Output the [x, y] coordinate of the center of the cell containing the given text.  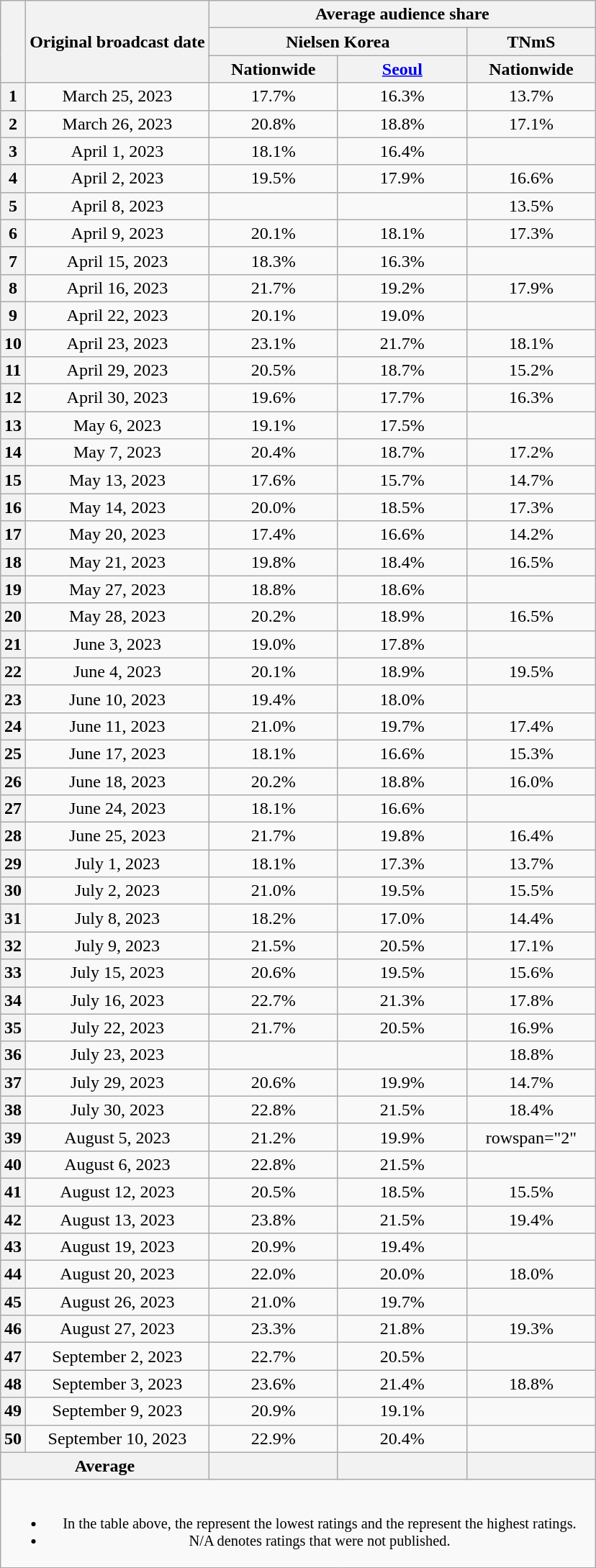
May 7, 2023 [118, 453]
19.3% [531, 1329]
August 6, 2023 [118, 1164]
rowspan="2" [531, 1137]
August 12, 2023 [118, 1192]
11 [13, 371]
20.8% [274, 124]
14.2% [531, 535]
42 [13, 1220]
16 [13, 507]
August 26, 2023 [118, 1302]
18.3% [274, 260]
9 [13, 315]
31 [13, 918]
2 [13, 124]
May 14, 2023 [118, 507]
14.4% [531, 918]
46 [13, 1329]
May 13, 2023 [118, 480]
39 [13, 1137]
April 15, 2023 [118, 260]
May 20, 2023 [118, 535]
17.2% [531, 453]
10 [13, 343]
Original broadcast date [118, 42]
Average [105, 1466]
23.8% [274, 1220]
33 [13, 973]
April 1, 2023 [118, 151]
19.2% [402, 288]
15.2% [531, 371]
8 [13, 288]
June 17, 2023 [118, 753]
23.6% [274, 1384]
21 [13, 644]
April 29, 2023 [118, 371]
July 29, 2023 [118, 1082]
21.8% [402, 1329]
April 2, 2023 [118, 178]
22 [13, 671]
May 6, 2023 [118, 425]
May 27, 2023 [118, 589]
June 11, 2023 [118, 726]
July 22, 2023 [118, 1028]
August 19, 2023 [118, 1247]
15.3% [531, 753]
35 [13, 1028]
April 22, 2023 [118, 315]
August 20, 2023 [118, 1274]
April 9, 2023 [118, 233]
September 10, 2023 [118, 1438]
24 [13, 726]
29 [13, 864]
September 2, 2023 [118, 1356]
18.6% [402, 589]
14 [13, 453]
April 8, 2023 [118, 206]
September 3, 2023 [118, 1384]
July 9, 2023 [118, 946]
3 [13, 151]
Seoul [402, 69]
47 [13, 1356]
1 [13, 96]
15.7% [402, 480]
50 [13, 1438]
16.0% [531, 781]
4 [13, 178]
April 16, 2023 [118, 288]
45 [13, 1302]
June 3, 2023 [118, 644]
June 10, 2023 [118, 699]
17.6% [274, 480]
21.2% [274, 1137]
48 [13, 1384]
21.3% [402, 1000]
32 [13, 946]
August 27, 2023 [118, 1329]
34 [13, 1000]
September 9, 2023 [118, 1411]
13.5% [531, 206]
28 [13, 836]
19.6% [274, 398]
13 [13, 425]
21.4% [402, 1384]
23 [13, 699]
TNmS [531, 42]
41 [13, 1192]
July 1, 2023 [118, 864]
Nielsen Korea [338, 42]
Average audience share [402, 14]
22.9% [274, 1438]
22.0% [274, 1274]
July 30, 2023 [118, 1110]
23.3% [274, 1329]
June 18, 2023 [118, 781]
August 13, 2023 [118, 1220]
April 30, 2023 [118, 398]
July 16, 2023 [118, 1000]
40 [13, 1164]
17 [13, 535]
July 23, 2023 [118, 1055]
18.2% [274, 918]
25 [13, 753]
16.9% [531, 1028]
23.1% [274, 343]
12 [13, 398]
30 [13, 891]
15.6% [531, 973]
June 24, 2023 [118, 809]
37 [13, 1082]
June 25, 2023 [118, 836]
18 [13, 562]
7 [13, 260]
19 [13, 589]
17.0% [402, 918]
27 [13, 809]
43 [13, 1247]
March 25, 2023 [118, 96]
5 [13, 206]
July 8, 2023 [118, 918]
36 [13, 1055]
20 [13, 617]
6 [13, 233]
17.5% [402, 425]
38 [13, 1110]
July 15, 2023 [118, 973]
In the table above, the represent the lowest ratings and the represent the highest ratings.N/A denotes ratings that were not published. [298, 1523]
April 23, 2023 [118, 343]
15 [13, 480]
44 [13, 1274]
August 5, 2023 [118, 1137]
26 [13, 781]
May 28, 2023 [118, 617]
March 26, 2023 [118, 124]
June 4, 2023 [118, 671]
July 2, 2023 [118, 891]
49 [13, 1411]
May 21, 2023 [118, 562]
